Find where the given text appears and provide that cell's center as [x, y] coordinate. 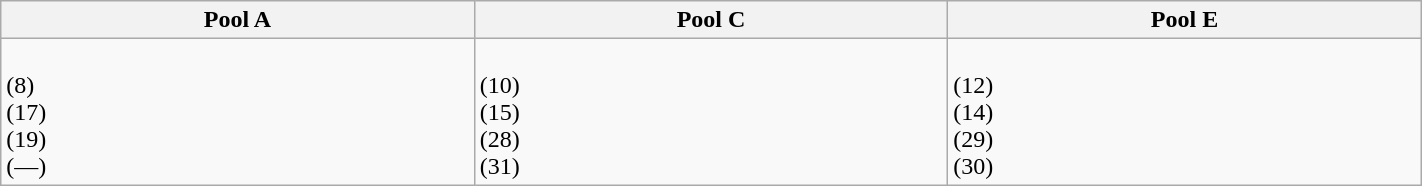
(8) (17) (19) (—) [238, 112]
Pool C [710, 20]
Pool A [238, 20]
Pool E [1185, 20]
(10) (15) (28) (31) [710, 112]
(12) (14) (29) (30) [1185, 112]
